Scan for the cell matching the given text and deliver its (X, Y) coordinate at center. 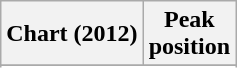
Chart (2012) (72, 34)
Peakposition (189, 34)
